Pinpoint the cell where the given text exists, returning its (x, y) midpoint coordinate. 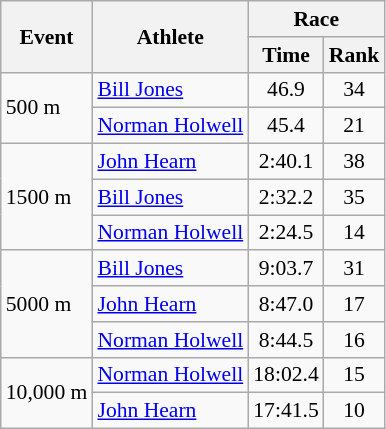
10,000 m (47, 392)
2:32.2 (286, 197)
2:40.1 (286, 162)
34 (354, 90)
35 (354, 197)
8:47.0 (286, 304)
2:24.5 (286, 233)
38 (354, 162)
10 (354, 411)
21 (354, 126)
1500 m (47, 198)
31 (354, 269)
Rank (354, 55)
9:03.7 (286, 269)
Athlete (170, 36)
17 (354, 304)
45.4 (286, 126)
46.9 (286, 90)
Time (286, 55)
500 m (47, 108)
8:44.5 (286, 340)
Race (316, 19)
15 (354, 375)
17:41.5 (286, 411)
18:02.4 (286, 375)
5000 m (47, 304)
14 (354, 233)
16 (354, 340)
Event (47, 36)
